Detect which cell encompasses the target text, then output its [x, y] center coordinate. 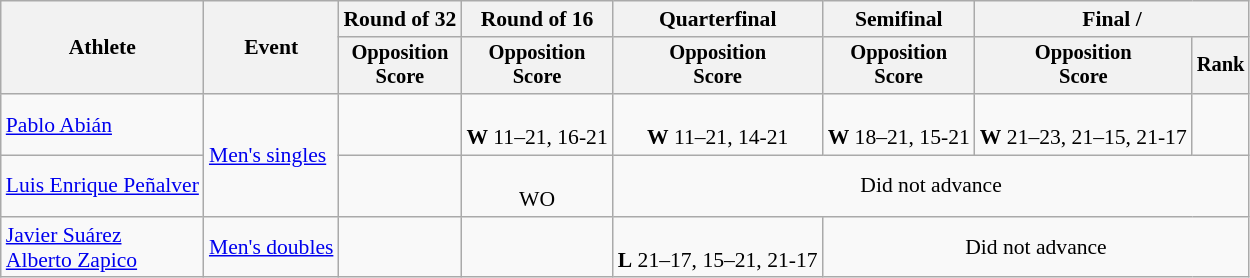
Pablo Abián [102, 124]
Athlete [102, 48]
Round of 32 [400, 19]
Semifinal [899, 19]
WO [536, 186]
W 18–21, 15-21 [899, 124]
Luis Enrique Peñalver [102, 186]
Javier SuárezAlberto Zapico [102, 248]
Round of 16 [536, 19]
Event [272, 48]
Rank [1221, 66]
L 21–17, 15–21, 21-17 [718, 248]
Final / [1112, 19]
W 11–21, 16-21 [536, 124]
Men's doubles [272, 248]
W 11–21, 14-21 [718, 124]
Quarterfinal [718, 19]
W 21–23, 21–15, 21-17 [1084, 124]
Men's singles [272, 155]
